Return (x, y) of the center of cell containing provided text 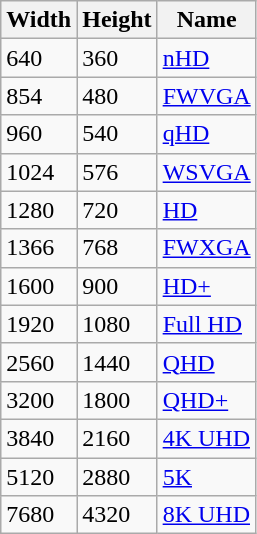
HD+ (206, 286)
5K (206, 477)
Full HD (206, 324)
nHD (206, 58)
480 (117, 96)
4320 (117, 515)
Width (39, 20)
2880 (117, 477)
qHD (206, 134)
960 (39, 134)
1440 (117, 362)
1600 (39, 286)
1024 (39, 172)
QHD (206, 362)
3200 (39, 400)
576 (117, 172)
360 (117, 58)
5120 (39, 477)
640 (39, 58)
1920 (39, 324)
1080 (117, 324)
3840 (39, 438)
WSVGA (206, 172)
1366 (39, 248)
HD (206, 210)
720 (117, 210)
4K UHD (206, 438)
540 (117, 134)
QHD+ (206, 400)
1800 (117, 400)
7680 (39, 515)
854 (39, 96)
2560 (39, 362)
768 (117, 248)
2160 (117, 438)
900 (117, 286)
FWVGA (206, 96)
1280 (39, 210)
Name (206, 20)
Height (117, 20)
8K UHD (206, 515)
FWXGA (206, 248)
